Identify which cell holds the provided text, then report its [X, Y] central coordinate. 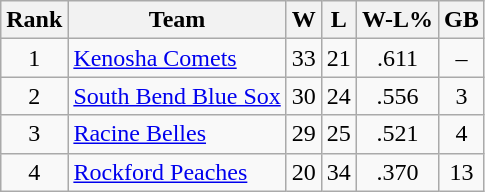
.521 [397, 134]
33 [304, 58]
13 [462, 172]
1 [34, 58]
21 [338, 58]
24 [338, 96]
20 [304, 172]
29 [304, 134]
34 [338, 172]
30 [304, 96]
– [462, 58]
Racine Belles [177, 134]
L [338, 20]
Rockford Peaches [177, 172]
25 [338, 134]
2 [34, 96]
.556 [397, 96]
W-L% [397, 20]
.611 [397, 58]
Team [177, 20]
South Bend Blue Sox [177, 96]
W [304, 20]
Rank [34, 20]
.370 [397, 172]
Kenosha Comets [177, 58]
GB [462, 20]
